Provide the [x, y] coordinate of the cell's center where the given text is located.  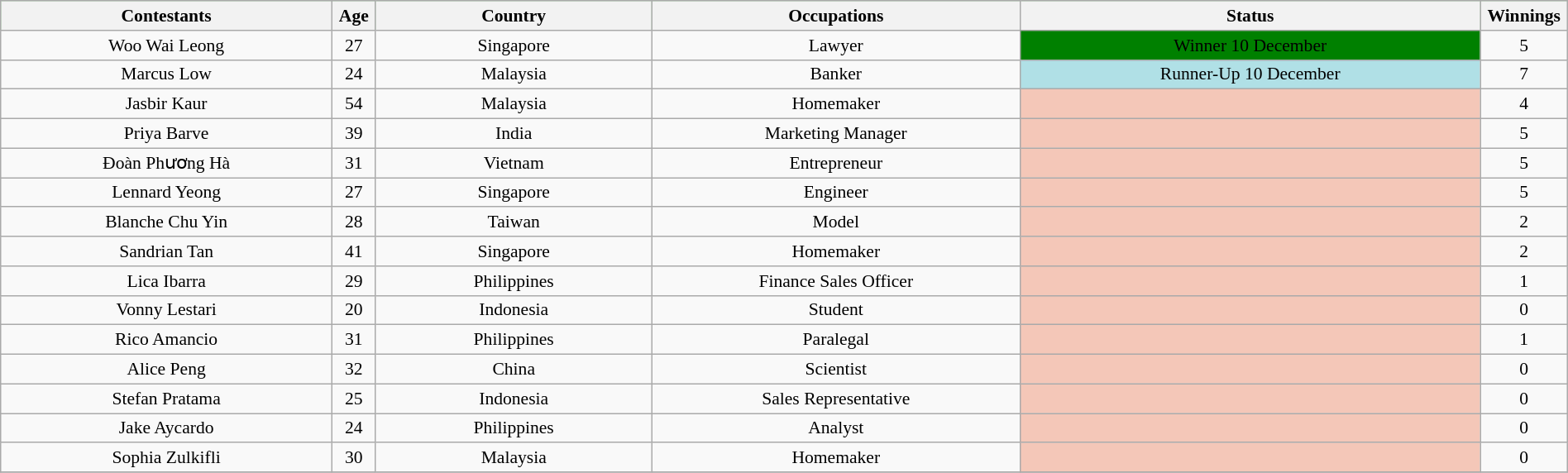
Analyst [835, 428]
Engineer [835, 193]
Occupations [835, 16]
Vonny Lestari [167, 310]
Alice Peng [167, 370]
Scientist [835, 370]
54 [354, 104]
China [514, 370]
Rico Amancio [167, 340]
Contestants [167, 16]
20 [354, 310]
Lennard Yeong [167, 193]
Sophia Zulkifli [167, 458]
Marketing Manager [835, 134]
Age [354, 16]
Entrepreneur [835, 163]
7 [1523, 74]
Woo Wai Leong [167, 45]
Paralegal [835, 340]
28 [354, 222]
32 [354, 370]
Vietnam [514, 163]
Banker [835, 74]
Blanche Chu Yin [167, 222]
Lawyer [835, 45]
Jasbir Kaur [167, 104]
25 [354, 399]
Country [514, 16]
Sandrian Tan [167, 251]
Priya Barve [167, 134]
Finance Sales Officer [835, 281]
Lica Ibarra [167, 281]
Student [835, 310]
4 [1523, 104]
41 [354, 251]
Marcus Low [167, 74]
Jake Aycardo [167, 428]
India [514, 134]
30 [354, 458]
Đoàn Phương Hà [167, 163]
Taiwan [514, 222]
Model [835, 222]
Runner-Up 10 December [1250, 74]
Sales Representative [835, 399]
Winner 10 December [1250, 45]
Status [1250, 16]
39 [354, 134]
29 [354, 281]
Stefan Pratama [167, 399]
Winnings [1523, 16]
